Output the [x, y] coordinate of the center of the cell containing the given text.  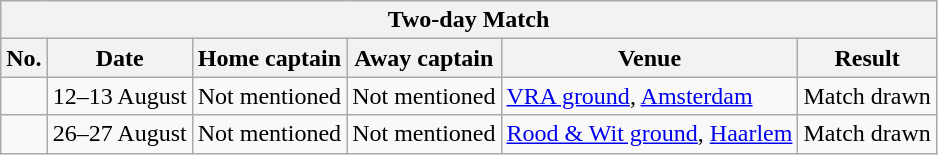
Venue [650, 58]
Result [867, 58]
Rood & Wit ground, Haarlem [650, 134]
Two-day Match [469, 20]
Away captain [424, 58]
VRA ground, Amsterdam [650, 96]
Date [120, 58]
26–27 August [120, 134]
12–13 August [120, 96]
Home captain [269, 58]
No. [24, 58]
